Scan for the cell matching the given text and deliver its (X, Y) coordinate at center. 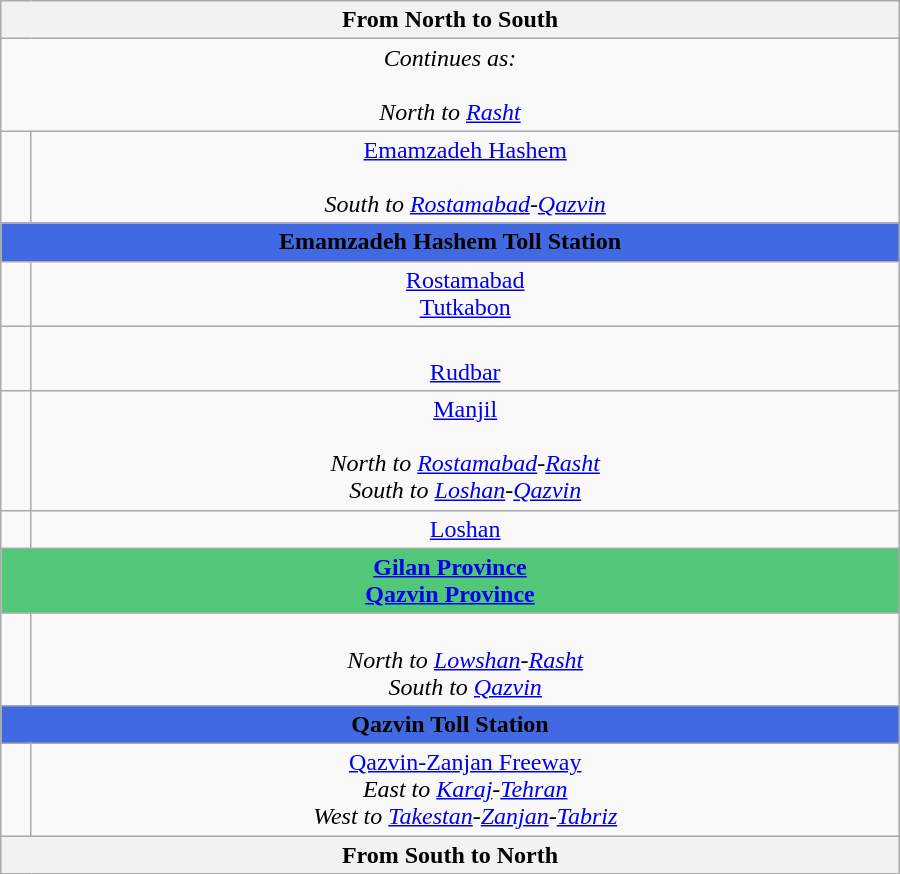
From South to North (450, 855)
Loshan (465, 529)
Rudbar (465, 358)
Rostamabad Tutkabon (465, 294)
Gilan Province Qazvin Province (450, 580)
Emamzadeh HashemSouth to Rostamabad-Qazvin (465, 177)
Qazvin Toll Station (450, 724)
ManjilNorth to Rostamabad-RashtSouth to Loshan-Qazvin (465, 450)
Continues as:North to Rasht (450, 85)
Qazvin-Zanjan FreewayEast to Karaj-TehranWest to Takestan-Zanjan-Tabriz (465, 789)
North to Lowshan-RashtSouth to Qazvin (465, 659)
Emamzadeh Hashem Toll Station (450, 242)
From North to South (450, 20)
